Locate the cell with the specified text and output its [X, Y] center coordinate. 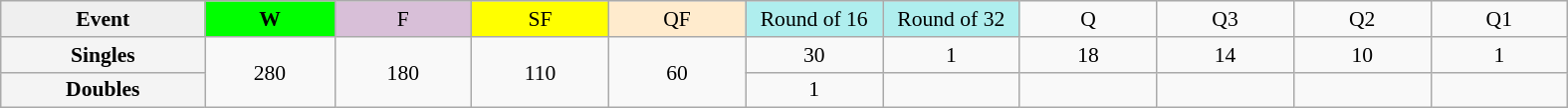
18 [1088, 55]
Q [1088, 19]
14 [1226, 55]
110 [541, 72]
QF [677, 19]
Singles [104, 55]
Doubles [104, 90]
Q1 [1499, 19]
Q2 [1362, 19]
30 [814, 55]
W [270, 19]
180 [403, 72]
Round of 32 [951, 19]
280 [270, 72]
SF [541, 19]
10 [1362, 55]
Q3 [1226, 19]
Round of 16 [814, 19]
60 [677, 72]
Event [104, 19]
F [403, 19]
